Detect which cell encompasses the target text, then output its (x, y) center coordinate. 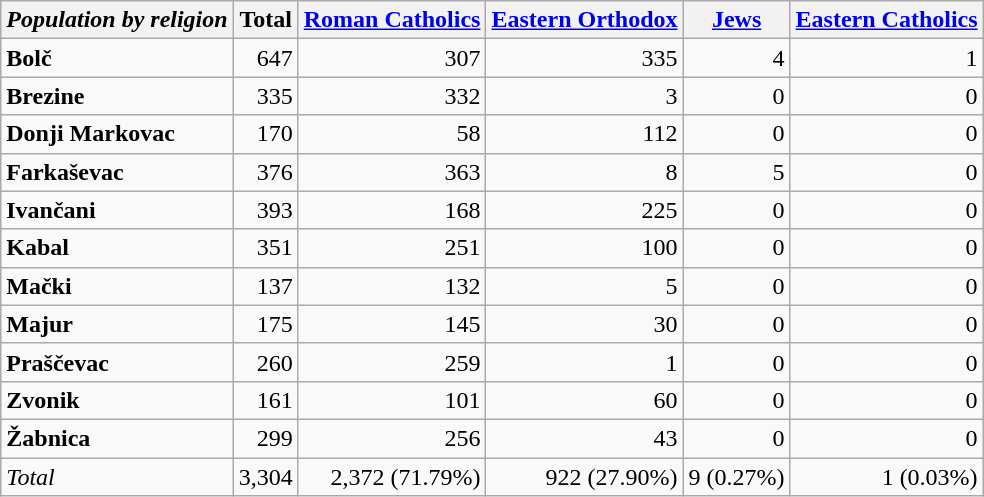
145 (392, 324)
332 (392, 96)
Eastern Orthodox (584, 20)
Farkaševac (117, 172)
363 (392, 172)
3,304 (266, 477)
2,372 (71.79%) (392, 477)
60 (584, 400)
4 (736, 58)
376 (266, 172)
251 (392, 248)
30 (584, 324)
256 (392, 438)
647 (266, 58)
100 (584, 248)
Roman Catholics (392, 20)
58 (392, 134)
175 (266, 324)
137 (266, 286)
Majur (117, 324)
3 (584, 96)
112 (584, 134)
170 (266, 134)
259 (392, 362)
299 (266, 438)
225 (584, 210)
351 (266, 248)
Ivančani (117, 210)
161 (266, 400)
Population by religion (117, 20)
Brezine (117, 96)
101 (392, 400)
1 (0.03%) (886, 477)
Mački (117, 286)
Eastern Catholics (886, 20)
132 (392, 286)
260 (266, 362)
393 (266, 210)
43 (584, 438)
9 (0.27%) (736, 477)
Žabnica (117, 438)
Bolč (117, 58)
Jews (736, 20)
922 (27.90%) (584, 477)
8 (584, 172)
168 (392, 210)
Praščevac (117, 362)
307 (392, 58)
Kabal (117, 248)
Zvonik (117, 400)
Donji Markovac (117, 134)
